Identify which cell holds the provided text, then report its (x, y) central coordinate. 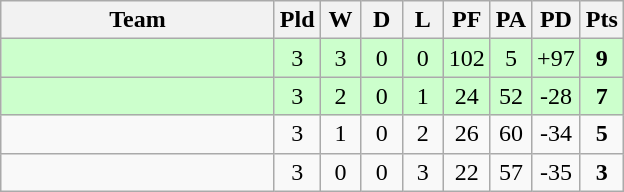
PF (466, 20)
60 (510, 134)
-34 (556, 134)
PA (510, 20)
26 (466, 134)
L (422, 20)
PD (556, 20)
57 (510, 172)
-35 (556, 172)
52 (510, 96)
22 (466, 172)
24 (466, 96)
Team (138, 20)
7 (602, 96)
-28 (556, 96)
W (340, 20)
+97 (556, 58)
Pts (602, 20)
Pld (297, 20)
9 (602, 58)
D (382, 20)
102 (466, 58)
